Identify which cell holds the provided text, then report its [X, Y] central coordinate. 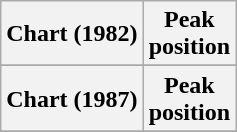
Chart (1982) [72, 34]
Chart (1987) [72, 98]
